Determine the (x, y) coordinate at the center of the cell enclosing the given text.  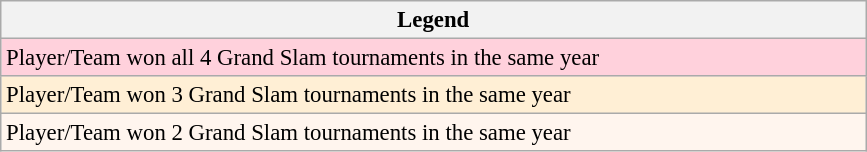
Player/Team won 3 Grand Slam tournaments in the same year (434, 95)
Player/Team won all 4 Grand Slam tournaments in the same year (434, 58)
Player/Team won 2 Grand Slam tournaments in the same year (434, 133)
Legend (434, 20)
